Identify which cell holds the provided text, then report its (X, Y) central coordinate. 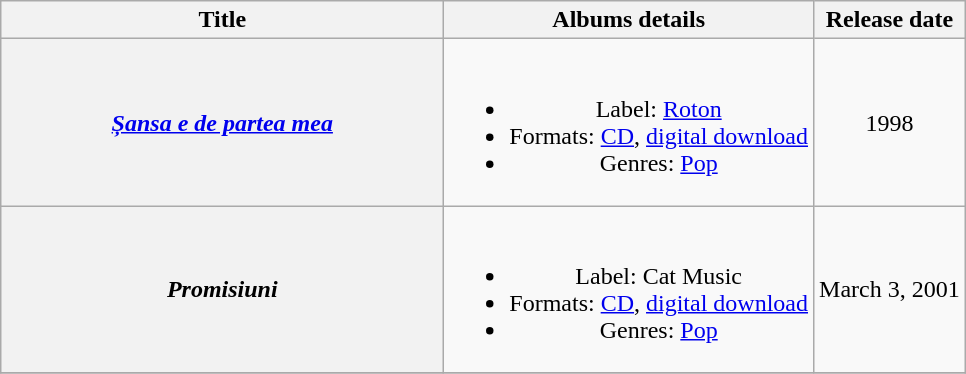
March 3, 2001 (890, 290)
Promisiuni (222, 290)
Albums details (629, 20)
Label: Cat MusicFormats: CD, digital downloadGenres: Pop (629, 290)
Șansa e de partea mea (222, 122)
1998 (890, 122)
Label: RotonFormats: CD, digital downloadGenres: Pop (629, 122)
Release date (890, 20)
Title (222, 20)
